Extract the [X, Y] coordinate from the center of the cell holding the provided text.  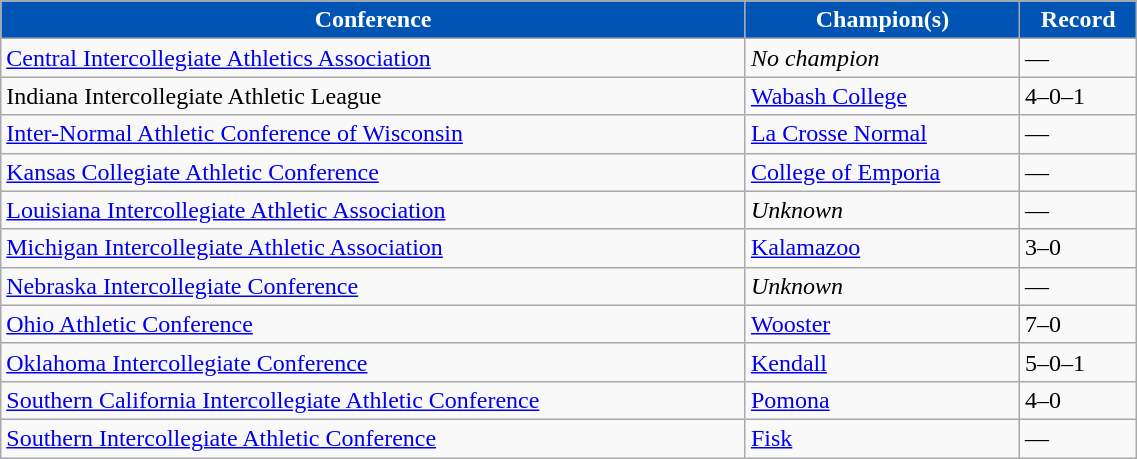
Kansas Collegiate Athletic Conference [374, 172]
Conference [374, 20]
Kendall [882, 362]
Indiana Intercollegiate Athletic League [374, 96]
Louisiana Intercollegiate Athletic Association [374, 210]
Central Intercollegiate Athletics Association [374, 58]
College of Emporia [882, 172]
Pomona [882, 400]
Southern Intercollegiate Athletic Conference [374, 438]
Inter-Normal Athletic Conference of Wisconsin [374, 134]
Nebraska Intercollegiate Conference [374, 286]
La Crosse Normal [882, 134]
Wooster [882, 324]
Ohio Athletic Conference [374, 324]
7–0 [1078, 324]
Michigan Intercollegiate Athletic Association [374, 248]
Wabash College [882, 96]
4–0–1 [1078, 96]
5–0–1 [1078, 362]
Champion(s) [882, 20]
Oklahoma Intercollegiate Conference [374, 362]
No champion [882, 58]
Record [1078, 20]
3–0 [1078, 248]
Kalamazoo [882, 248]
Fisk [882, 438]
Southern California Intercollegiate Athletic Conference [374, 400]
4–0 [1078, 400]
